Output the [X, Y] coordinate of the center of the cell containing the given text.  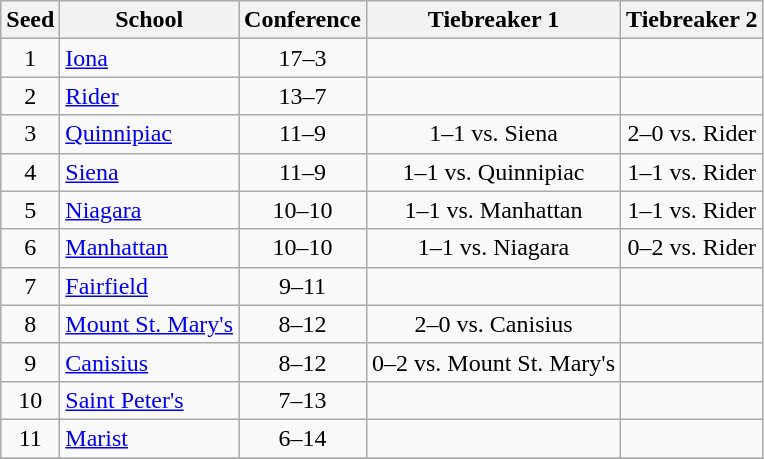
School [150, 20]
2 [30, 96]
2–0 vs. Rider [692, 134]
Rider [150, 96]
11 [30, 438]
Niagara [150, 210]
Fairfield [150, 286]
Mount St. Mary's [150, 324]
Canisius [150, 362]
1–1 vs. Siena [493, 134]
1 [30, 58]
5 [30, 210]
0–2 vs. Rider [692, 248]
7 [30, 286]
1–1 vs. Niagara [493, 248]
10 [30, 400]
4 [30, 172]
Tiebreaker 2 [692, 20]
Saint Peter's [150, 400]
Quinnipiac [150, 134]
Tiebreaker 1 [493, 20]
1–1 vs. Quinnipiac [493, 172]
2–0 vs. Canisius [493, 324]
3 [30, 134]
Conference [303, 20]
17–3 [303, 58]
6–14 [303, 438]
0–2 vs. Mount St. Mary's [493, 362]
7–13 [303, 400]
Manhattan [150, 248]
9 [30, 362]
Seed [30, 20]
8 [30, 324]
6 [30, 248]
Siena [150, 172]
13–7 [303, 96]
9–11 [303, 286]
1–1 vs. Manhattan [493, 210]
Marist [150, 438]
Iona [150, 58]
